Locate the cell with the specified text and output its (x, y) center coordinate. 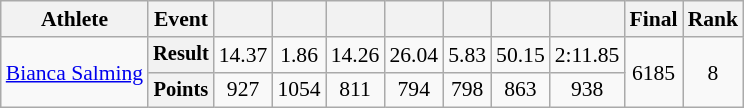
50.15 (520, 55)
6185 (653, 72)
26.04 (414, 55)
1054 (298, 90)
938 (588, 90)
2:11.85 (588, 55)
Rank (714, 19)
Event (181, 19)
811 (356, 90)
8 (714, 72)
1.86 (298, 55)
Result (181, 55)
798 (467, 90)
14.26 (356, 55)
863 (520, 90)
Final (653, 19)
794 (414, 90)
927 (244, 90)
Points (181, 90)
5.83 (467, 55)
14.37 (244, 55)
Bianca Salming (74, 72)
Athlete (74, 19)
